Return [X, Y] of the center of cell containing provided text 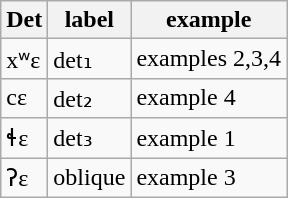
Det [24, 20]
det₂ [90, 98]
ʔε [24, 178]
example 3 [209, 178]
oblique [90, 178]
example 4 [209, 98]
det₁ [90, 59]
xʷε [24, 59]
ɬε [24, 138]
det₃ [90, 138]
examples 2,3,4 [209, 59]
example 1 [209, 138]
example [209, 20]
cε [24, 98]
label [90, 20]
